Return [x, y] of the center of cell containing provided text 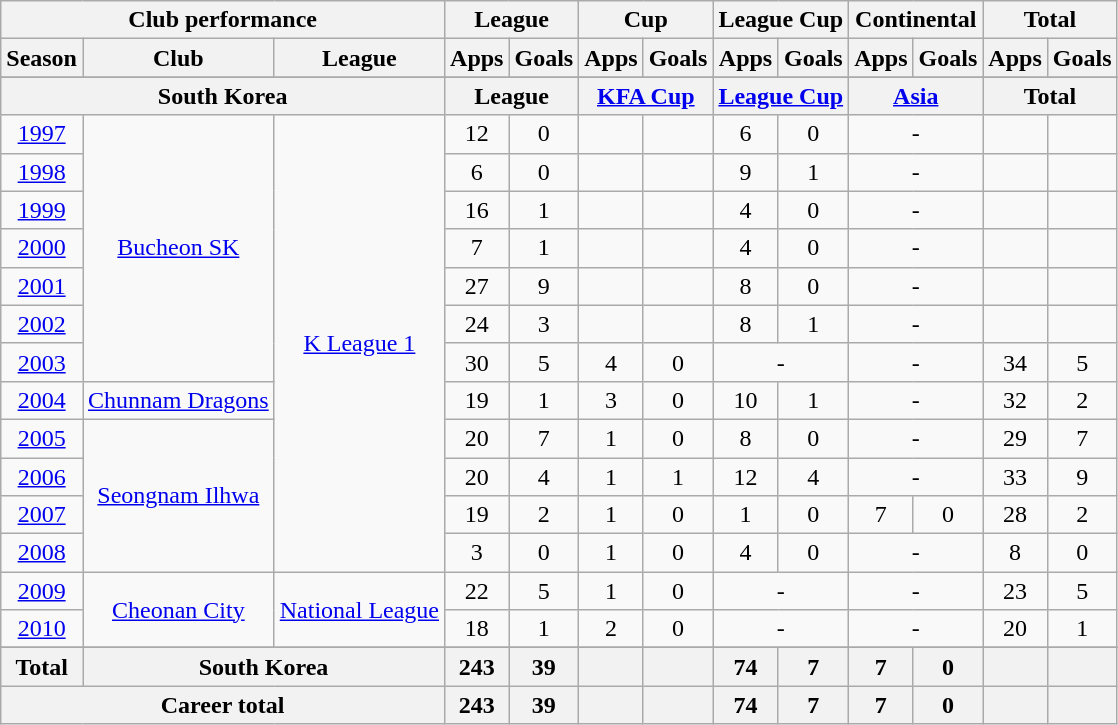
Bucheon SK [178, 248]
27 [477, 286]
Continental [916, 20]
2001 [42, 286]
Season [42, 58]
Asia [916, 96]
2009 [42, 591]
National League [359, 610]
Seongnam Ilhwa [178, 495]
34 [1015, 362]
30 [477, 362]
2008 [42, 553]
22 [477, 591]
1997 [42, 134]
33 [1015, 477]
2010 [42, 629]
24 [477, 324]
Chunnam Dragons [178, 400]
2004 [42, 400]
1998 [42, 172]
18 [477, 629]
29 [1015, 438]
Club [178, 58]
Club performance [223, 20]
28 [1015, 515]
2007 [42, 515]
2005 [42, 438]
2000 [42, 248]
10 [746, 400]
Career total [223, 705]
K League 1 [359, 344]
Cup [646, 20]
2002 [42, 324]
KFA Cup [646, 96]
32 [1015, 400]
16 [477, 210]
23 [1015, 591]
2006 [42, 477]
2003 [42, 362]
Cheonan City [178, 610]
1999 [42, 210]
